Determine the (x, y) coordinate at the center of the cell enclosing the given text.  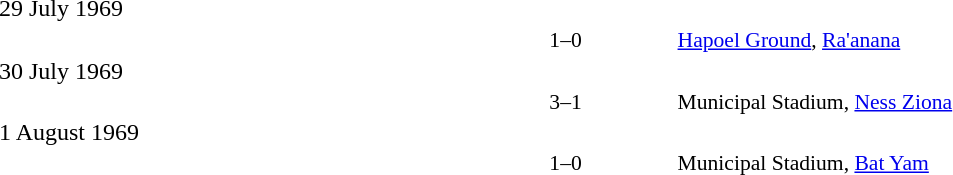
1–0 (566, 40)
3–1 (566, 102)
